Pinpoint the cell where the given text exists, returning its [X, Y] midpoint coordinate. 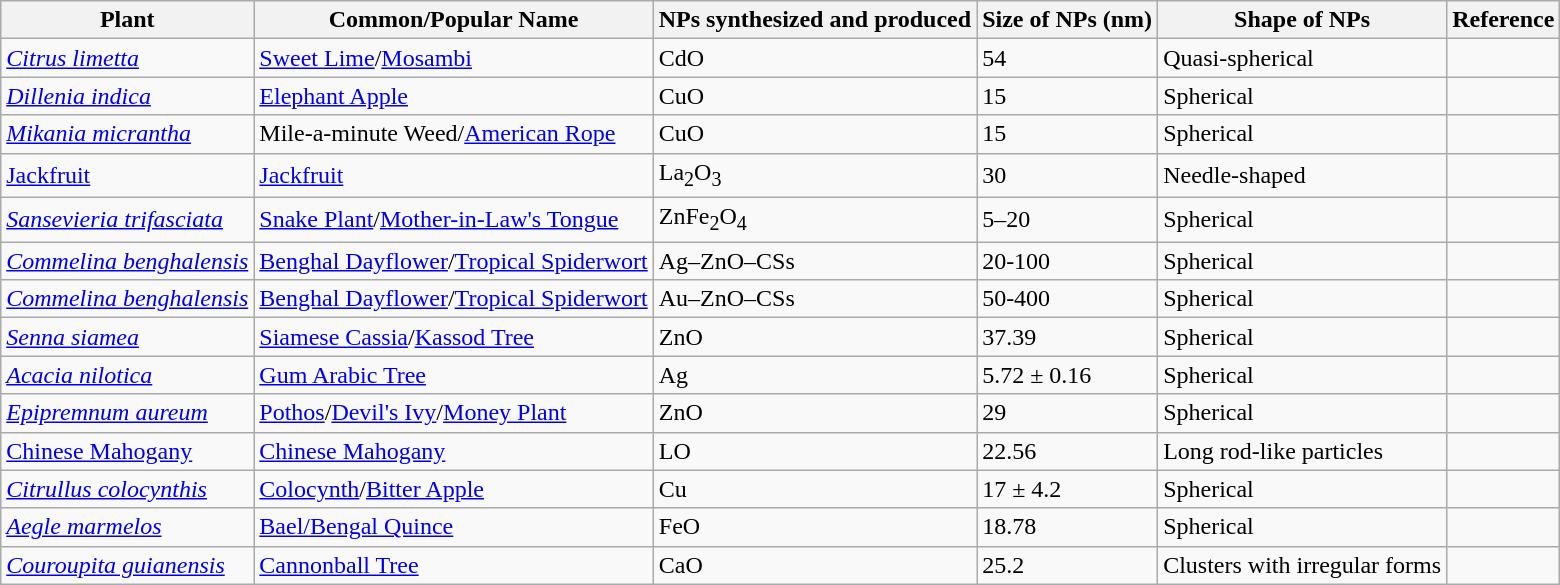
CdO [814, 58]
Needle-shaped [1302, 175]
Pothos/Devil's Ivy/Money Plant [454, 413]
25.2 [1068, 565]
Ag [814, 375]
Gum Arabic Tree [454, 375]
20-100 [1068, 261]
50-400 [1068, 299]
Bael/Bengal Quince [454, 527]
18.78 [1068, 527]
La2O3 [814, 175]
Acacia nilotica [128, 375]
Sansevieria trifasciata [128, 219]
Citrus limetta [128, 58]
Colocynth/Bitter Apple [454, 489]
Quasi-spherical [1302, 58]
Citrullus colocynthis [128, 489]
NPs synthesized and produced [814, 20]
Ag–ZnO–CSs [814, 261]
Dillenia indica [128, 96]
Sweet Lime/Mosambi [454, 58]
29 [1068, 413]
ZnFe2O4 [814, 219]
5.72 ± 0.16 [1068, 375]
Aegle marmelos [128, 527]
LO [814, 451]
Common/Popular Name [454, 20]
30 [1068, 175]
Mile-a-minute Weed/American Rope [454, 134]
Reference [1504, 20]
Mikania micrantha [128, 134]
FeO [814, 527]
Senna siamea [128, 337]
Shape of NPs [1302, 20]
Clusters with irregular forms [1302, 565]
Siamese Cassia/Kassod Tree [454, 337]
5–20 [1068, 219]
Cu [814, 489]
Cannonball Tree [454, 565]
Size of NPs (nm) [1068, 20]
17 ± 4.2 [1068, 489]
Epipremnum aureum [128, 413]
22.56 [1068, 451]
Elephant Apple [454, 96]
37.39 [1068, 337]
Plant [128, 20]
Couroupita guianensis [128, 565]
Au–ZnO–CSs [814, 299]
Long rod-like particles [1302, 451]
54 [1068, 58]
CaO [814, 565]
Snake Plant/Mother-in-Law's Tongue [454, 219]
